Search for the cell housing the specified text and yield its (x, y) center coordinate. 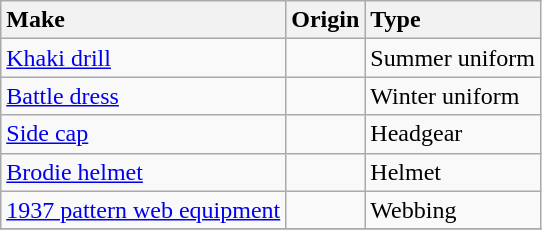
Make (144, 20)
Webbing (453, 210)
Headgear (453, 134)
Battle dress (144, 96)
Helmet (453, 172)
Type (453, 20)
Side cap (144, 134)
Khaki drill (144, 58)
1937 pattern web equipment (144, 210)
Brodie helmet (144, 172)
Origin (326, 20)
Summer uniform (453, 58)
Winter uniform (453, 96)
